Extract the (X, Y) coordinate from the center of the cell holding the provided text.  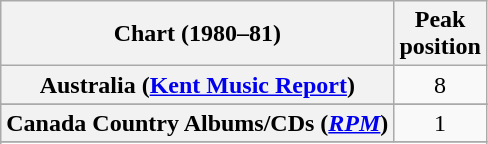
Australia (Kent Music Report) (198, 85)
Peak position (440, 34)
Canada Country Albums/CDs (RPM) (198, 123)
8 (440, 85)
1 (440, 123)
Chart (1980–81) (198, 34)
